Extract the (X, Y) coordinate from the center of the cell holding the provided text.  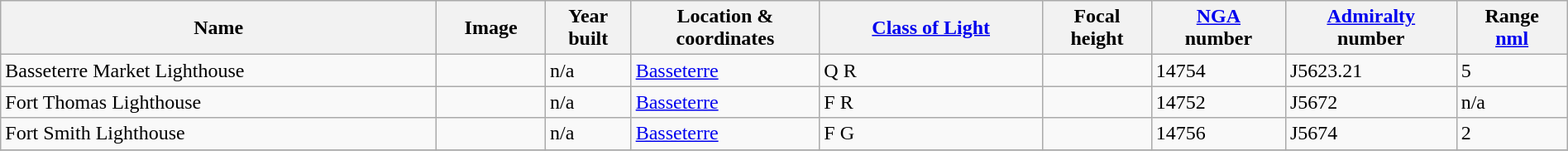
F R (931, 102)
Basseterre Market Lighthouse (218, 71)
5 (1512, 71)
Name (218, 28)
Q R (931, 71)
14752 (1218, 102)
NGAnumber (1218, 28)
J5623.21 (1371, 71)
J5674 (1371, 134)
2 (1512, 134)
Fort Smith Lighthouse (218, 134)
Image (491, 28)
F G (931, 134)
Yearbuilt (588, 28)
J5672 (1371, 102)
Class of Light (931, 28)
14756 (1218, 134)
Focalheight (1097, 28)
Admiraltynumber (1371, 28)
Rangenml (1512, 28)
Fort Thomas Lighthouse (218, 102)
14754 (1218, 71)
Location &coordinates (725, 28)
